Locate the cell with the specified text and output its [x, y] center coordinate. 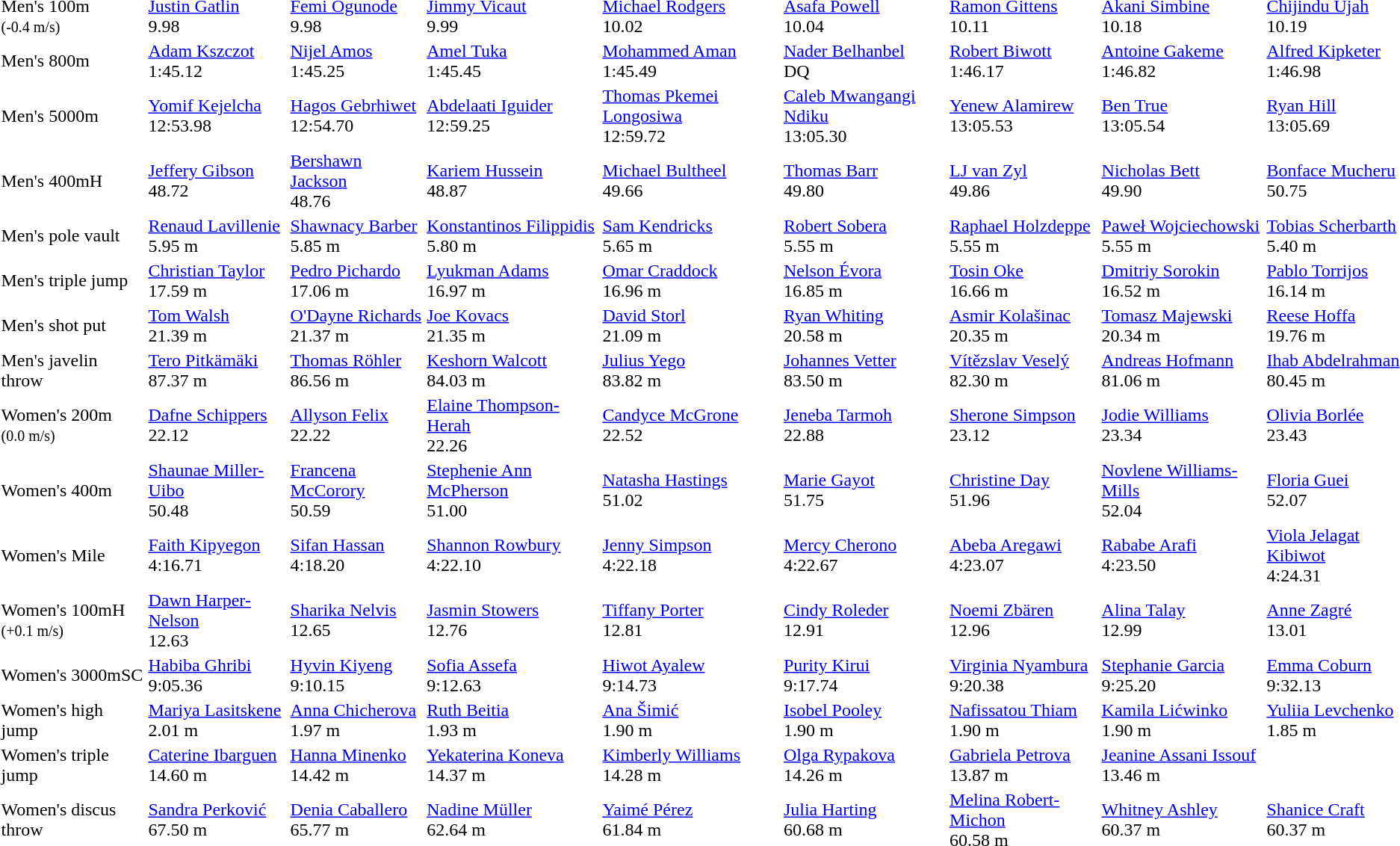
Jeneba Tarmoh 22.88 [864, 425]
Jasmin Stowers 12.76 [512, 620]
Ryan Whiting 20.58 m [864, 326]
Christian Taylor 17.59 m [217, 281]
O'Dayne Richards 21.37 m [356, 326]
Yekaterina Koneva 14.37 m [512, 765]
Cindy Roleder 12.91 [864, 620]
Ana Šimić 1.90 m [690, 720]
Dafne Schippers 22.12 [217, 425]
Men's pole vault [72, 236]
Tero Pitkämäki 87.37 m [217, 371]
Sifan Hassan 4:18.20 [356, 555]
Konstantinos Filippidis 5.80 m [512, 236]
Hanna Minenko 14.42 m [356, 765]
Bershawn Jackson 48.76 [356, 181]
Tosin Oke 16.66 m [1023, 281]
Tomasz Majewski 20.34 m [1182, 326]
Keshorn Walcott 84.03 m [512, 371]
Rababe Arafi 4:23.50 [1182, 555]
Asmir Kolašinac 20.35 m [1023, 326]
Mariya Lasitskene 2.01 m [217, 720]
Hagos Gebrhiwet 12:54.70 [356, 116]
Vítězslav Veselý 82.30 m [1023, 371]
Jodie Williams 23.34 [1182, 425]
Anna Chicherova 1.97 m [356, 720]
Antoine Gakeme 1:46.82 [1182, 61]
Caleb Mwangangi Ndiku 13:05.30 [864, 116]
Jeffery Gibson 48.72 [217, 181]
Stephanie Garcia 9:25.20 [1182, 676]
Alina Talay 12.99 [1182, 620]
Natasha Hastings 51.02 [690, 490]
Shannon Rowbury 4:22.10 [512, 555]
Women's 100mH(+0.1 m/s) [72, 620]
Men's 5000m [72, 116]
Renaud Lavillenie 5.95 m [217, 236]
Allyson Felix 22.22 [356, 425]
Isobel Pooley 1.90 m [864, 720]
Stephenie Ann McPherson 51.00 [512, 490]
Abdelaati Iguider 12:59.25 [512, 116]
Women's high jump [72, 720]
Nelson Évora 16.85 m [864, 281]
Tiffany Porter 12.81 [690, 620]
Men's javelin throw [72, 371]
Amel Tuka 1:45.45 [512, 61]
Habiba Ghribi 9:05.36 [217, 676]
Kamila Lićwinko 1.90 m [1182, 720]
Men's triple jump [72, 281]
Hiwot Ayalew 9:14.73 [690, 676]
Joe Kovacs 21.35 m [512, 326]
Dmitriy Sorokin 16.52 m [1182, 281]
Mohammed Aman 1:45.49 [690, 61]
Mercy Cherono 4:22.67 [864, 555]
Faith Kipyegon 4:16.71 [217, 555]
Nijel Amos 1:45.25 [356, 61]
Thomas Pkemei Longosiwa 12:59.72 [690, 116]
Raphael Holzdeppe 5.55 m [1023, 236]
Ben True 13:05.54 [1182, 116]
Men's shot put [72, 326]
Robert Biwott 1:46.17 [1023, 61]
Robert Sobera 5.55 m [864, 236]
Adam Kszczot 1:45.12 [217, 61]
Omar Craddock 16.96 m [690, 281]
Ruth Beitia 1.93 m [512, 720]
Women's 200m(0.0 m/s) [72, 425]
Sherone Simpson 23.12 [1023, 425]
Shawnacy Barber 5.85 m [356, 236]
Women's 3000mSC [72, 676]
Women's triple jump [72, 765]
Pedro Pichardo 17.06 m [356, 281]
Kimberly Williams 14.28 m [690, 765]
Jenny Simpson 4:22.18 [690, 555]
Women's 400m [72, 490]
David Storl 21.09 m [690, 326]
Caterine Ibarguen 14.60 m [217, 765]
Sam Kendricks 5.65 m [690, 236]
Virginia Nyambura 9:20.38 [1023, 676]
Sofia Assefa 9:12.63 [512, 676]
Men's 400mH [72, 181]
Tom Walsh 21.39 m [217, 326]
Women's Mile [72, 555]
Candyce McGrone 22.52 [690, 425]
Francena McCorory 50.59 [356, 490]
Men's 800m [72, 61]
Nader Belhanbel DQ [864, 61]
Abeba Aregawi 4:23.07 [1023, 555]
Noemi Zbären 12.96 [1023, 620]
Johannes Vetter 83.50 m [864, 371]
Hyvin Kiyeng 9:10.15 [356, 676]
Olga Rypakova 14.26 m [864, 765]
Julius Yego 83.82 m [690, 371]
Nafissatou Thiam 1.90 m [1023, 720]
Marie Gayot 51.75 [864, 490]
LJ van Zyl 49.86 [1023, 181]
Sharika Nelvis 12.65 [356, 620]
Jeanine Assani Issouf 13.46 m [1182, 765]
Gabriela Petrova 13.87 m [1023, 765]
Lyukman Adams 16.97 m [512, 281]
Elaine Thompson-Herah 22.26 [512, 425]
Nicholas Bett 49.90 [1182, 181]
Thomas Barr 49.80 [864, 181]
Dawn Harper-Nelson 12.63 [217, 620]
Andreas Hofmann 81.06 m [1182, 371]
Novlene Williams-Mills 52.04 [1182, 490]
Thomas Röhler 86.56 m [356, 371]
Purity Kirui 9:17.74 [864, 676]
Christine Day 51.96 [1023, 490]
Kariem Hussein 48.87 [512, 181]
Paweł Wojciechowski 5.55 m [1182, 236]
Shaunae Miller-Uibo 50.48 [217, 490]
Michael Bultheel 49.66 [690, 181]
Yomif Kejelcha 12:53.98 [217, 116]
Yenew Alamirew 13:05.53 [1023, 116]
